From the cell containing the given text, extract its center point as (X, Y) coordinate. 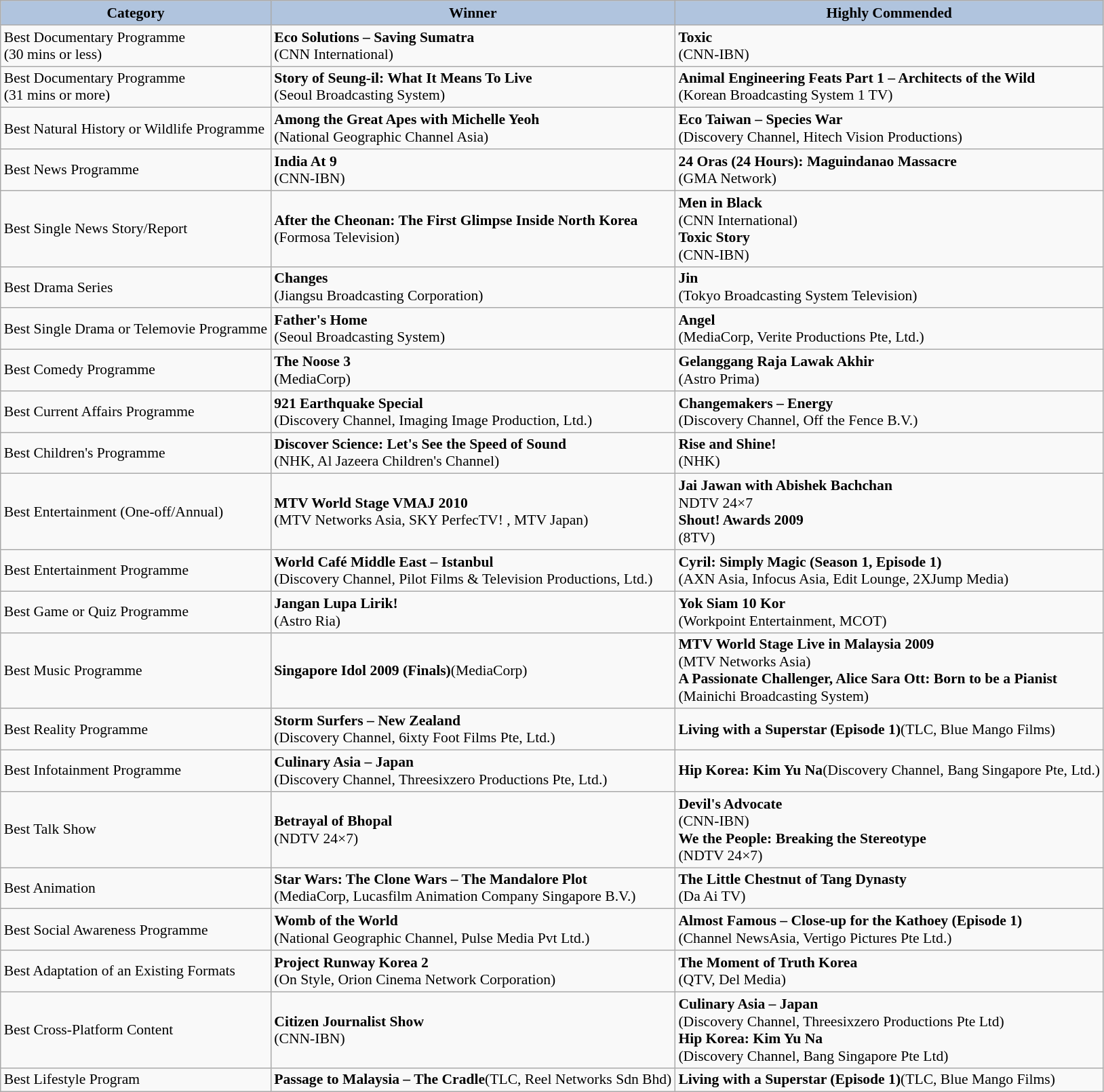
Among the Great Apes with Michelle Yeoh(National Geographic Channel Asia) (473, 129)
921 Earthquake Special(Discovery Channel, Imaging Image Production, Ltd.) (473, 412)
Best Social Awareness Programme (136, 930)
Cyril: Simply Magic (Season 1, Episode 1)(AXN Asia, Infocus Asia, Edit Lounge, 2XJump Media) (889, 571)
Culinary Asia – Japan(Discovery Channel, Threesixzero Productions Pte, Ltd.) (473, 771)
Category (136, 13)
Best Entertainment Programme (136, 571)
Best Documentary Programme(31 mins or more) (136, 87)
India At 9(CNN-IBN) (473, 169)
Devil's Advocate(CNN-IBN) We the People: Breaking the Stereotype(NDTV 24×7) (889, 830)
Story of Seung-il: What It Means To Live(Seoul Broadcasting System) (473, 87)
Best Comedy Programme (136, 370)
Changemakers – Energy(Discovery Channel, Off the Fence B.V.) (889, 412)
Best Reality Programme (136, 729)
Betrayal of Bhopal(NDTV 24×7) (473, 830)
Best Lifestyle Program (136, 1080)
Toxic(CNN-IBN) (889, 46)
Singapore Idol 2009 (Finals)(MediaCorp) (473, 670)
Jin(Tokyo Broadcasting System Television) (889, 287)
Best Current Affairs Programme (136, 412)
Almost Famous – Close-up for the Kathoey (Episode 1)(Channel NewsAsia, Vertigo Pictures Pte Ltd.) (889, 930)
Best Cross-Platform Content (136, 1030)
Best Single News Story/Report (136, 228)
Passage to Malaysia – The Cradle(TLC, Reel Networks Sdn Bhd) (473, 1080)
Best Natural History or Wildlife Programme (136, 129)
MTV World Stage Live in Malaysia 2009(MTV Networks Asia) A Passionate Challenger, Alice Sara Ott: Born to be a Pianist(Mainichi Broadcasting System) (889, 670)
Yok Siam 10 Kor(Workpoint Entertainment, MCOT) (889, 611)
The Little Chestnut of Tang Dynasty(Da Ai TV) (889, 888)
Citizen Journalist Show(CNN-IBN) (473, 1030)
Best Children's Programme (136, 453)
Best Music Programme (136, 670)
Animal Engineering Feats Part 1 – Architects of the Wild(Korean Broadcasting System 1 TV) (889, 87)
After the Cheonan: The First Glimpse Inside North Korea(Formosa Television) (473, 228)
The Moment of Truth Korea(QTV, Del Media) (889, 971)
Jangan Lupa Lirik!(Astro Ria) (473, 611)
The Noose 3(MediaCorp) (473, 370)
Highly Commended (889, 13)
Storm Surfers – New Zealand(Discovery Channel, 6ixty Foot Films Pte, Ltd.) (473, 729)
Best Entertainment (One-off/Annual) (136, 512)
Gelanggang Raja Lawak Akhir(Astro Prima) (889, 370)
Rise and Shine!(NHK) (889, 453)
Hip Korea: Kim Yu Na(Discovery Channel, Bang Singapore Pte, Ltd.) (889, 771)
Angel(MediaCorp, Verite Productions Pte, Ltd.) (889, 329)
Best Infotainment Programme (136, 771)
Best Single Drama or Telemovie Programme (136, 329)
Best Game or Quiz Programme (136, 611)
24 Oras (24 Hours): Maguindanao Massacre(GMA Network) (889, 169)
World Café Middle East – Istanbul(Discovery Channel, Pilot Films & Television Productions, Ltd.) (473, 571)
Men in Black(CNN International) Toxic Story(CNN-IBN) (889, 228)
Culinary Asia – Japan(Discovery Channel, Threesixzero Productions Pte Ltd) Hip Korea: Kim Yu Na(Discovery Channel, Bang Singapore Pte Ltd) (889, 1030)
Project Runway Korea 2(On Style, Orion Cinema Network Corporation) (473, 971)
Father's Home(Seoul Broadcasting System) (473, 329)
Eco Taiwan – Species War(Discovery Channel, Hitech Vision Productions) (889, 129)
Star Wars: The Clone Wars – The Mandalore Plot(MediaCorp, Lucasfilm Animation Company Singapore B.V.) (473, 888)
Changes(Jiangsu Broadcasting Corporation) (473, 287)
Best Talk Show (136, 830)
Best Animation (136, 888)
Best Documentary Programme(30 mins or less) (136, 46)
Eco Solutions – Saving Sumatra(CNN International) (473, 46)
Jai Jawan with Abishek BachchanNDTV 24×7 Shout! Awards 2009(8TV) (889, 512)
Best Adaptation of an Existing Formats (136, 971)
Best News Programme (136, 169)
Womb of the World(National Geographic Channel, Pulse Media Pvt Ltd.) (473, 930)
Winner (473, 13)
Best Drama Series (136, 287)
MTV World Stage VMAJ 2010(MTV Networks Asia, SKY PerfecTV! , MTV Japan) (473, 512)
Discover Science: Let's See the Speed of Sound(NHK, Al Jazeera Children's Channel) (473, 453)
